Scan for the cell matching the given text and deliver its [X, Y] coordinate at center. 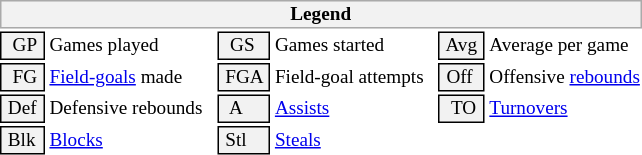
FG [22, 77]
Defensive rebounds [131, 108]
Def [22, 108]
TO [462, 108]
Off [462, 77]
Blk [22, 140]
GP [22, 46]
GS [244, 46]
Average per game [565, 46]
Offensive rebounds [565, 77]
Stl [244, 140]
A [244, 108]
Games played [131, 46]
Avg [462, 46]
Legend [320, 14]
FGA [244, 77]
Field-goals made [131, 77]
Assists [354, 108]
Blocks [131, 140]
Games started [354, 46]
Steals [354, 140]
Turnovers [565, 108]
Field-goal attempts [354, 77]
